Locate the cell with the specified text and output its (x, y) center coordinate. 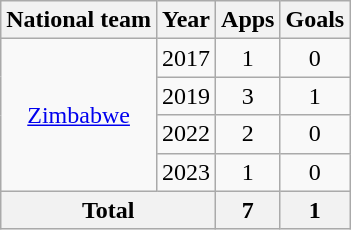
Apps (248, 20)
3 (248, 96)
2 (248, 134)
National team (79, 20)
Zimbabwe (79, 115)
Year (186, 20)
2017 (186, 58)
2019 (186, 96)
Goals (315, 20)
Total (108, 210)
2022 (186, 134)
7 (248, 210)
2023 (186, 172)
